Return (x, y) of the center of cell containing provided text 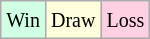
Draw (72, 20)
Loss (126, 20)
Win (24, 20)
